Capture the cell that displays the provided text and extract its [X, Y] central coordinate. 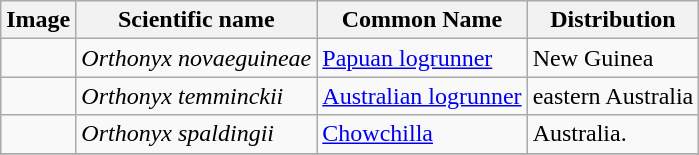
Australian logrunner [422, 96]
Orthonyx spaldingii [196, 134]
Orthonyx novaeguineae [196, 58]
Australia. [613, 134]
Orthonyx temminckii [196, 96]
Chowchilla [422, 134]
Distribution [613, 20]
eastern Australia [613, 96]
Image [38, 20]
New Guinea [613, 58]
Common Name [422, 20]
Scientific name [196, 20]
Papuan logrunner [422, 58]
